Locate the cell with the specified text and output its (X, Y) center coordinate. 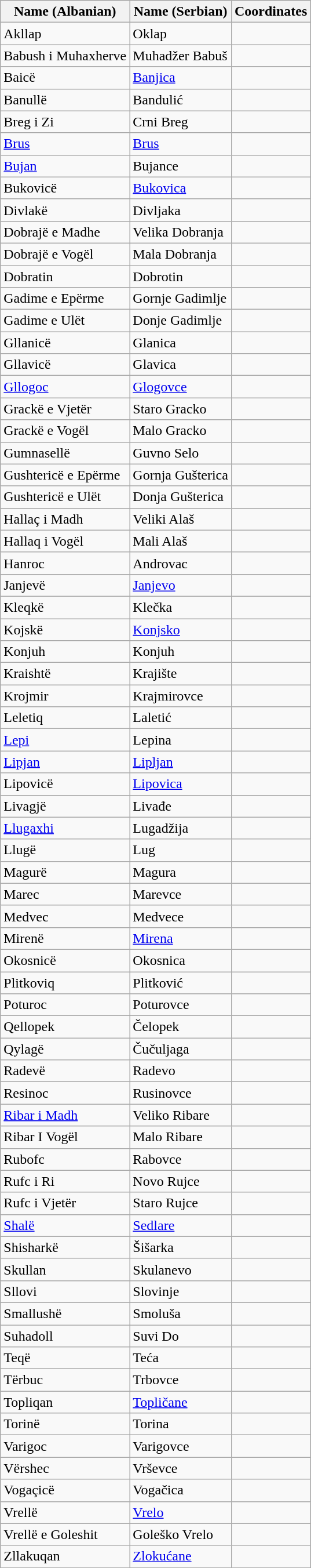
Staro Gracko (181, 409)
Poturoc (65, 1005)
Dobrajë e Vogël (65, 254)
Vogačica (181, 1490)
Lipovicë (65, 784)
Goleško Vrelo (181, 1534)
Kleqkë (65, 607)
Grackë e Vjetër (65, 409)
Plitkoviq (65, 983)
Malo Gracko (181, 431)
Okosnica (181, 960)
Coordinates (270, 12)
Mirenë (65, 938)
Suvi Do (181, 1335)
Rufc i Vjetër (65, 1203)
Gushtericë e Epërme (65, 475)
Bujan (65, 166)
Topliqan (65, 1402)
Lugadžija (181, 828)
Gushtericë e Ulët (65, 497)
Okosnicë (65, 960)
Bandulić (181, 100)
Krojmir (65, 696)
Poturovce (181, 1005)
Kraishtë (65, 674)
Gllavicë (65, 365)
Trbovce (181, 1380)
Shalë (65, 1225)
Donja Gušterica (181, 497)
Vrellë e Goleshit (65, 1534)
Gornje Gadimlje (181, 299)
Mali Alaš (181, 541)
Janjevo (181, 585)
Malo Ribare (181, 1137)
Babush i Muhaxherve (65, 56)
Medvec (65, 916)
Lipjan (65, 762)
Dobrajë e Madhe (65, 232)
Oklap (181, 34)
Hallaq i Vogël (65, 541)
Vrellë (65, 1512)
Crni Breg (181, 122)
Varigovce (181, 1446)
Varigoc (65, 1446)
Skullan (65, 1269)
Magura (181, 872)
Androvac (181, 563)
Divljaka (181, 210)
Akllap (65, 34)
Hanroc (65, 563)
Bukovica (181, 188)
Torinë (65, 1424)
Qylagë (65, 1049)
Krajmirovce (181, 696)
Novo Rujce (181, 1181)
Gllogoc (65, 387)
Konjsko (181, 629)
Lipljan (181, 762)
Vrelo (181, 1512)
Livagjë (65, 806)
Guvno Selo (181, 453)
Rabovce (181, 1159)
Klečka (181, 607)
Rusinovce (181, 1093)
Zlokućane (181, 1556)
Gadime e Ulët (65, 321)
Rufc i Ri (65, 1181)
Tërbuc (65, 1380)
Divlakë (65, 210)
Baicë (65, 78)
Vrševce (181, 1468)
Marec (65, 894)
Mala Dobranja (181, 254)
Donje Gadimlje (181, 321)
Lug (181, 850)
Bujance (181, 166)
Torina (181, 1424)
Smoluša (181, 1313)
Ribar i Madh (65, 1115)
Banullë (65, 100)
Veliki Alaš (181, 519)
Kojskë (65, 629)
Grackë e Vogël (65, 431)
Šišarka (181, 1247)
Muhadžer Babuš (181, 56)
Magurë (65, 872)
Glogovce (181, 387)
Suhadoll (65, 1335)
Zllakuqan (65, 1556)
Vogaçicë (65, 1490)
Lepina (181, 740)
Livađe (181, 806)
Radevo (181, 1071)
Gornja Gušterica (181, 475)
Medvece (181, 916)
Dobratin (65, 277)
Llugë (65, 850)
Veliko Ribare (181, 1115)
Leletiq (65, 718)
Teća (181, 1358)
Breg i Zi (65, 122)
Hallaç i Madh (65, 519)
Velika Dobranja (181, 232)
Slovinje (181, 1291)
Ribar I Vogël (65, 1137)
Qellopek (65, 1027)
Resinoc (65, 1093)
Topličane (181, 1402)
Name (Albanian) (65, 12)
Rubofc (65, 1159)
Gadime e Epërme (65, 299)
Bukovicë (65, 188)
Čelopek (181, 1027)
Dobrotin (181, 277)
Vërshec (65, 1468)
Sedlare (181, 1225)
Glanica (181, 343)
Glavica (181, 365)
Teqë (65, 1358)
Mirena (181, 938)
Banjica (181, 78)
Lepi (65, 740)
Krajište (181, 674)
Staro Rujce (181, 1203)
Gumnasellë (65, 453)
Marevce (181, 894)
Lipovica (181, 784)
Radevë (65, 1071)
Sllovi (65, 1291)
Plitković (181, 983)
Llugaxhi (65, 828)
Janjevë (65, 585)
Laletić (181, 718)
Čučuljaga (181, 1049)
Gllanicë (65, 343)
Skulanevo (181, 1269)
Name (Serbian) (181, 12)
Smallushë (65, 1313)
Shisharkë (65, 1247)
